Identify which cell holds the provided text, then report its (X, Y) central coordinate. 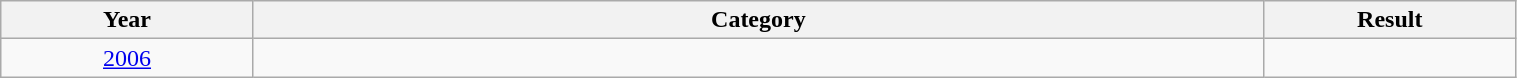
2006 (128, 58)
Result (1390, 20)
Category (758, 20)
Year (128, 20)
